Search for the cell housing the specified text and yield its (x, y) center coordinate. 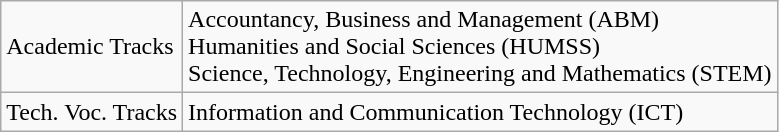
Tech. Voc. Tracks (92, 112)
Academic Tracks (92, 47)
Information and Communication Technology (ICT) (480, 112)
Accountancy, Business and Management (ABM)Humanities and Social Sciences (HUMSS)Science, Technology, Engineering and Mathematics (STEM) (480, 47)
